Determine the [x, y] coordinate at the center of the cell enclosing the given text.  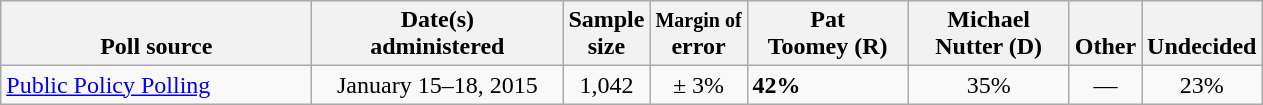
PatToomey (R) [828, 34]
Undecided [1202, 34]
± 3% [698, 85]
Public Policy Polling [156, 85]
MichaelNutter (D) [988, 34]
Samplesize [606, 34]
Date(s)administered [438, 34]
January 15–18, 2015 [438, 85]
1,042 [606, 85]
23% [1202, 85]
— [1105, 85]
Other [1105, 34]
35% [988, 85]
Poll source [156, 34]
Margin oferror [698, 34]
42% [828, 85]
